Return the (x, y) coordinate for the center point of the cell that contains the specified text.  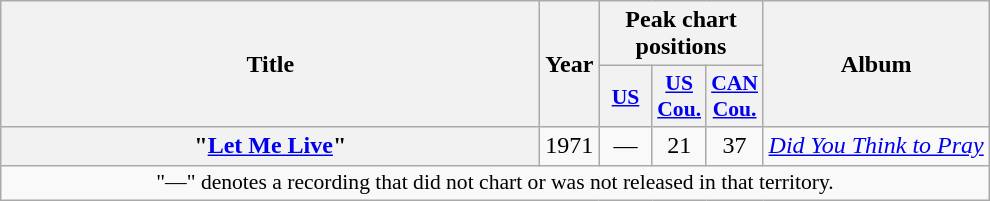
"Let Me Live" (270, 146)
37 (734, 146)
1971 (570, 146)
USCou. (679, 96)
Peak chartpositions (681, 34)
CANCou. (734, 96)
— (626, 146)
Album (876, 64)
"—" denotes a recording that did not chart or was not released in that territory. (495, 183)
21 (679, 146)
US (626, 96)
Year (570, 64)
Did You Think to Pray (876, 146)
Title (270, 64)
